Find where the given text appears and provide that cell's center as [X, Y] coordinate. 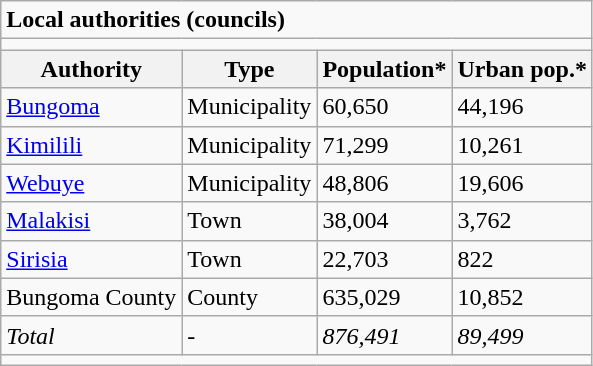
635,029 [384, 297]
19,606 [522, 183]
71,299 [384, 145]
22,703 [384, 259]
Urban pop.* [522, 69]
Type [250, 69]
822 [522, 259]
10,852 [522, 297]
48,806 [384, 183]
Kimilili [92, 145]
876,491 [384, 335]
- [250, 335]
Total [92, 335]
Sirisia [92, 259]
89,499 [522, 335]
38,004 [384, 221]
County [250, 297]
Bungoma [92, 107]
44,196 [522, 107]
Bungoma County [92, 297]
Local authorities (councils) [297, 20]
3,762 [522, 221]
10,261 [522, 145]
Webuye [92, 183]
Authority [92, 69]
60,650 [384, 107]
Population* [384, 69]
Malakisi [92, 221]
